Capture the cell that displays the provided text and extract its [x, y] central coordinate. 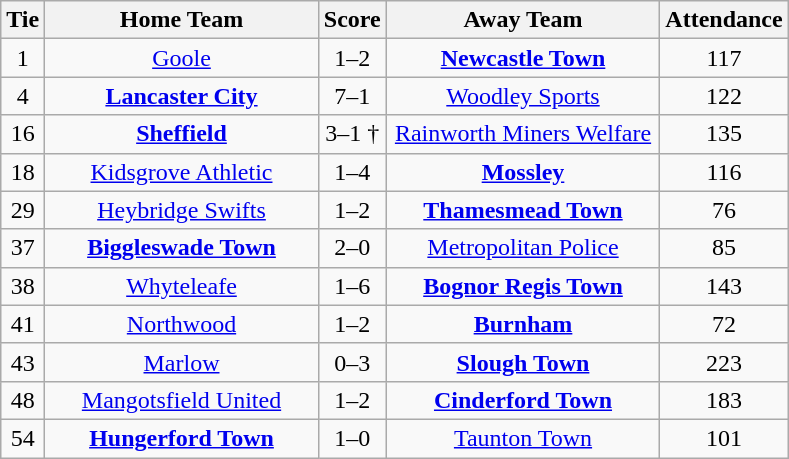
1–6 [352, 286]
7–1 [352, 96]
Woodley Sports [523, 96]
122 [724, 96]
Rainworth Miners Welfare [523, 134]
1 [23, 58]
Sheffield [182, 134]
Attendance [724, 20]
135 [724, 134]
48 [23, 400]
117 [724, 58]
Burnham [523, 324]
18 [23, 172]
Thamesmead Town [523, 210]
Goole [182, 58]
Bognor Regis Town [523, 286]
85 [724, 248]
Heybridge Swifts [182, 210]
Mossley [523, 172]
Hungerford Town [182, 438]
Score [352, 20]
Biggleswade Town [182, 248]
43 [23, 362]
Marlow [182, 362]
38 [23, 286]
Tie [23, 20]
54 [23, 438]
1–0 [352, 438]
72 [724, 324]
29 [23, 210]
41 [23, 324]
Newcastle Town [523, 58]
Taunton Town [523, 438]
Slough Town [523, 362]
3–1 † [352, 134]
143 [724, 286]
Kidsgrove Athletic [182, 172]
16 [23, 134]
Lancaster City [182, 96]
116 [724, 172]
37 [23, 248]
4 [23, 96]
1–4 [352, 172]
0–3 [352, 362]
Northwood [182, 324]
Cinderford Town [523, 400]
223 [724, 362]
Mangotsfield United [182, 400]
2–0 [352, 248]
183 [724, 400]
Home Team [182, 20]
Away Team [523, 20]
Metropolitan Police [523, 248]
101 [724, 438]
Whyteleafe [182, 286]
76 [724, 210]
